Return [x, y] of the center of cell containing provided text 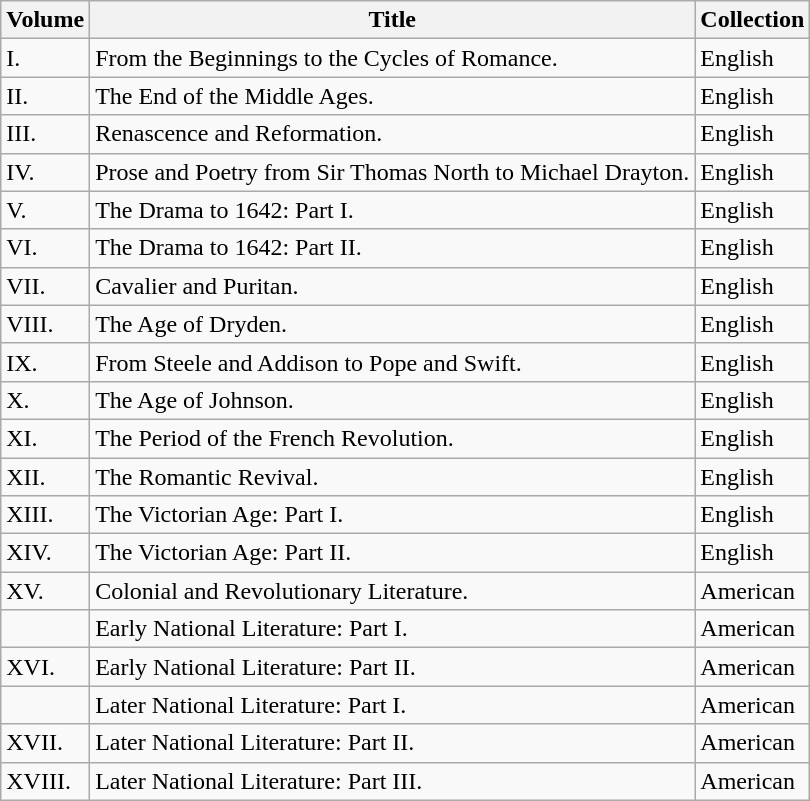
IX. [46, 362]
Title [392, 20]
XVI. [46, 667]
Early National Literature: Part I. [392, 629]
I. [46, 58]
X. [46, 400]
XIII. [46, 515]
The Age of Dryden. [392, 324]
Later National Literature: Part I. [392, 705]
The End of the Middle Ages. [392, 96]
The Drama to 1642: Part I. [392, 210]
Renascence and Reformation. [392, 134]
XVIII. [46, 781]
The Victorian Age: Part II. [392, 553]
XV. [46, 591]
VI. [46, 248]
The Victorian Age: Part I. [392, 515]
The Age of Johnson. [392, 400]
The Drama to 1642: Part II. [392, 248]
Early National Literature: Part II. [392, 667]
III. [46, 134]
XII. [46, 477]
Colonial and Revolutionary Literature. [392, 591]
Collection [752, 20]
Cavalier and Puritan. [392, 286]
From Steele and Addison to Pope and Swift. [392, 362]
V. [46, 210]
Prose and Poetry from Sir Thomas North to Michael Drayton. [392, 172]
XIV. [46, 553]
The Romantic Revival. [392, 477]
VIII. [46, 324]
II. [46, 96]
From the Beginnings to the Cycles of Romance. [392, 58]
XI. [46, 438]
IV. [46, 172]
Later National Literature: Part III. [392, 781]
Volume [46, 20]
The Period of the French Revolution. [392, 438]
VII. [46, 286]
XVII. [46, 743]
Later National Literature: Part II. [392, 743]
